Detect which cell encompasses the target text, then output its [x, y] center coordinate. 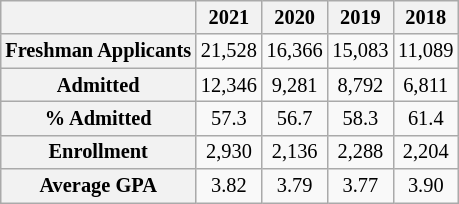
16,366 [295, 51]
2,136 [295, 152]
3.90 [426, 186]
21,528 [229, 51]
3.77 [361, 186]
Admitted [98, 85]
61.4 [426, 119]
2,930 [229, 152]
Freshman Applicants [98, 51]
2021 [229, 18]
2,288 [361, 152]
8,792 [361, 85]
12,346 [229, 85]
Enrollment [98, 152]
2020 [295, 18]
57.3 [229, 119]
2018 [426, 18]
3.79 [295, 186]
2,204 [426, 152]
Average GPA [98, 186]
58.3 [361, 119]
6,811 [426, 85]
2019 [361, 18]
11,089 [426, 51]
56.7 [295, 119]
% Admitted [98, 119]
9,281 [295, 85]
15,083 [361, 51]
3.82 [229, 186]
